Detect which cell encompasses the target text, then output its [X, Y] center coordinate. 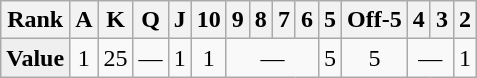
8 [260, 20]
K [116, 20]
Rank [36, 20]
10 [208, 20]
Q [150, 20]
4 [418, 20]
25 [116, 58]
3 [442, 20]
Off-5 [375, 20]
A [84, 20]
6 [306, 20]
J [180, 20]
9 [238, 20]
Value [36, 58]
2 [464, 20]
7 [284, 20]
